Extract the (X, Y) coordinate from the center of the cell holding the provided text.  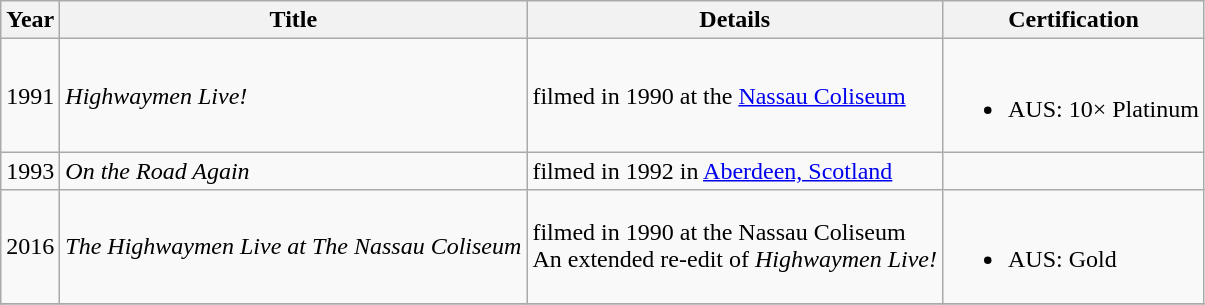
filmed in 1990 at the Nassau Coliseum (735, 96)
Year (30, 20)
1993 (30, 171)
1991 (30, 96)
On the Road Again (294, 171)
The Highwaymen Live at The Nassau Coliseum (294, 246)
AUS: 10× Platinum (1073, 96)
Details (735, 20)
Highwaymen Live! (294, 96)
filmed in 1990 at the Nassau ColiseumAn extended re-edit of Highwaymen Live! (735, 246)
AUS: Gold (1073, 246)
filmed in 1992 in Aberdeen, Scotland (735, 171)
Certification (1073, 20)
2016 (30, 246)
Title (294, 20)
